Determine the [x, y] coordinate at the center of the cell enclosing the given text.  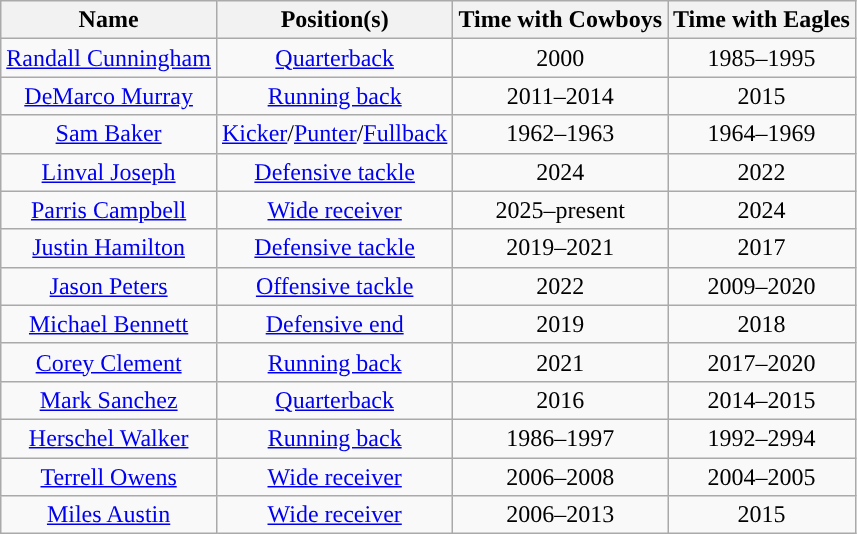
Terrell Owens [109, 477]
Name [109, 20]
Position(s) [334, 20]
2004–2005 [762, 477]
Parris Campbell [109, 210]
2016 [560, 400]
2017–2020 [762, 362]
2019 [560, 324]
Randall Cunningham [109, 58]
1992–2994 [762, 438]
1962–1963 [560, 134]
Time with Cowboys [560, 20]
Linval Joseph [109, 172]
Kicker/Punter/Fullback [334, 134]
1964–1969 [762, 134]
1985–1995 [762, 58]
Corey Clement [109, 362]
DeMarco Murray [109, 96]
1986–1997 [560, 438]
Justin Hamilton [109, 248]
Mark Sanchez [109, 400]
2006–2013 [560, 515]
Time with Eagles [762, 20]
2018 [762, 324]
2011–2014 [560, 96]
Offensive tackle [334, 286]
2017 [762, 248]
2006–2008 [560, 477]
2019–2021 [560, 248]
Sam Baker [109, 134]
Miles Austin [109, 515]
2025–present [560, 210]
2009–2020 [762, 286]
2000 [560, 58]
Herschel Walker [109, 438]
2021 [560, 362]
Jason Peters [109, 286]
Michael Bennett [109, 324]
Defensive end [334, 324]
2014–2015 [762, 400]
